Output the [X, Y] coordinate of the center of the cell containing the given text.  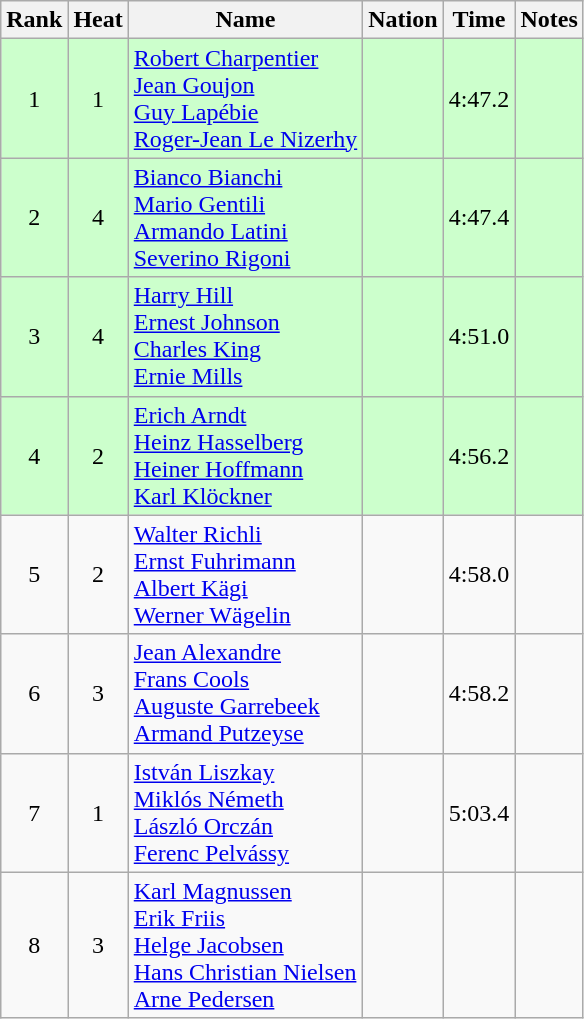
8 [34, 945]
4:58.0 [479, 574]
Robert CharpentierJean GoujonGuy LapébieRoger-Jean Le Nizerhy [245, 98]
4:51.0 [479, 336]
Notes [549, 20]
4:47.4 [479, 218]
4:47.2 [479, 98]
Jean AlexandreFrans CoolsAuguste GarrebeekArmand Putzeyse [245, 694]
5 [34, 574]
4:56.2 [479, 456]
6 [34, 694]
7 [34, 812]
Nation [403, 20]
5:03.4 [479, 812]
Erich ArndtHeinz HasselbergHeiner HoffmannKarl Klöckner [245, 456]
Rank [34, 20]
4:58.2 [479, 694]
Harry HillErnest JohnsonCharles KingErnie Mills [245, 336]
Heat [98, 20]
Walter RichliErnst FuhrimannAlbert KägiWerner Wägelin [245, 574]
Name [245, 20]
Karl MagnussenErik FriisHelge JacobsenHans Christian NielsenArne Pedersen [245, 945]
Time [479, 20]
Bianco BianchiMario GentiliArmando LatiniSeverino Rigoni [245, 218]
István LiszkayMiklós NémethLászló OrczánFerenc Pelvássy [245, 812]
